Provide the (x, y) coordinate of the cell's center where the given text is located.  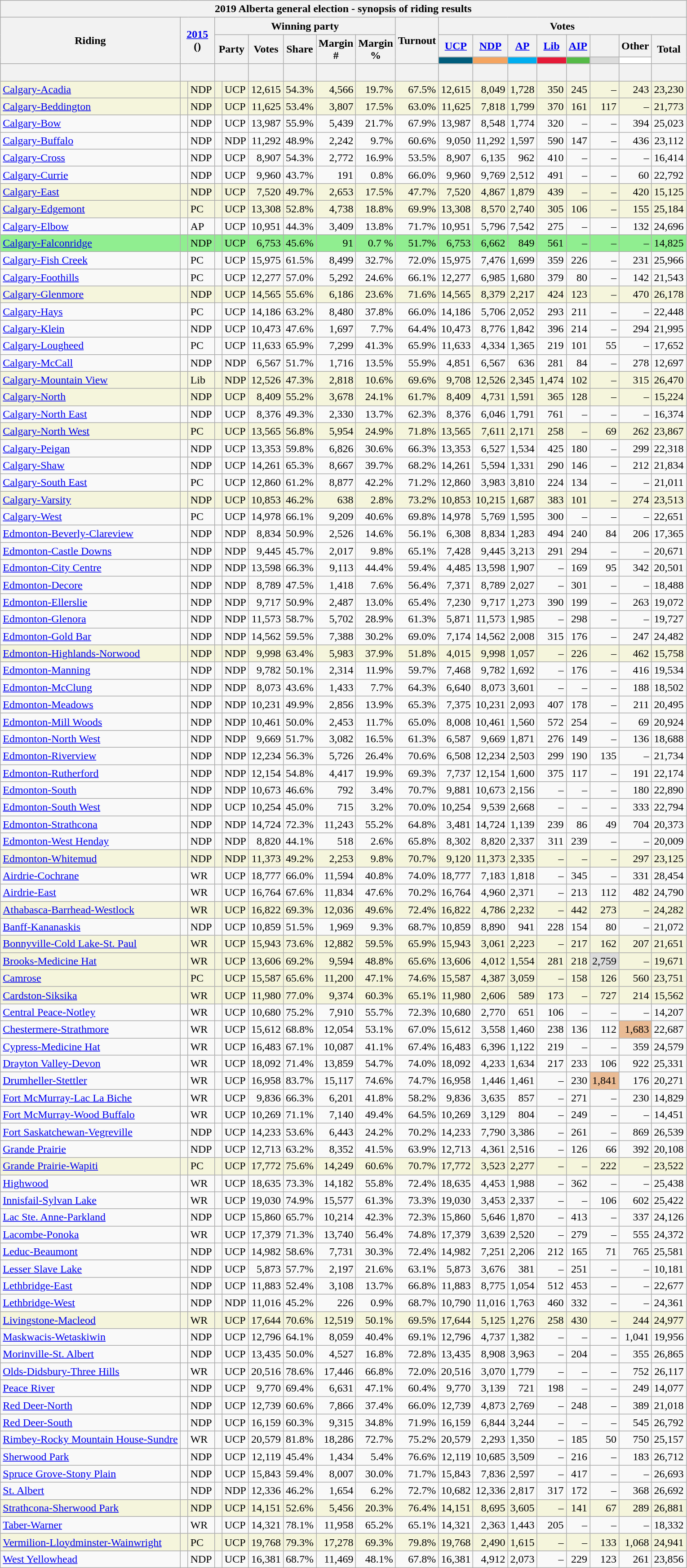
1,634 (522, 1064)
69.8% (417, 517)
3,481 (456, 824)
199 (578, 602)
9,315 (336, 1423)
Red Deer-North (90, 1405)
135 (604, 756)
61.7% (417, 397)
7,371 (456, 585)
3,558 (491, 1029)
5,292 (336, 277)
21.7% (376, 123)
Calgary-Shaw (90, 465)
Edmonton-Glenora (90, 619)
407 (552, 705)
11,469 (336, 1559)
1,597 (522, 141)
74.9% (299, 1200)
2,520 (522, 1234)
23,522 (669, 1166)
333 (635, 807)
9,539 (491, 807)
6,844 (491, 1423)
394 (635, 123)
298 (578, 619)
7,611 (491, 431)
21,834 (669, 465)
58.7% (299, 619)
49.7% (299, 192)
1,331 (522, 465)
67.1% (299, 1047)
9,881 (456, 790)
8,775 (491, 1286)
Airdrie-East (90, 893)
63.1% (417, 1268)
64.3% (417, 687)
169 (578, 568)
Calgary-Lougheed (90, 346)
1,068 (635, 1542)
3,983 (491, 482)
Morinville-St. Albert (90, 1354)
2.8% (376, 500)
22,890 (669, 790)
222 (604, 1166)
15,577 (336, 1200)
9,209 (336, 517)
7,731 (336, 1251)
7,790 (491, 1132)
Calgary-South East (90, 482)
198 (552, 1388)
45.6% (299, 243)
6,508 (456, 756)
7.6% (376, 585)
Spruce Grove-Stony Plain (90, 1474)
Brooks-Medicine Hat (90, 961)
244 (635, 1320)
158 (578, 978)
32.7% (376, 260)
9,113 (336, 568)
Highwood (90, 1183)
74.8% (417, 1234)
69.1% (417, 1337)
Calgary-Beddington (90, 106)
49.6% (376, 910)
43.6% (299, 687)
12,882 (336, 944)
Central Peace-Notley (90, 1012)
2,653 (336, 192)
2,487 (336, 602)
721 (522, 1388)
5,983 (336, 653)
185 (578, 1440)
6,985 (491, 277)
45.2% (299, 1303)
869 (635, 1132)
26,693 (669, 1474)
21.6% (376, 1268)
65.0% (417, 722)
48.1% (376, 1559)
57.7% (299, 1268)
Edmonton-Highlands-Norwood (90, 653)
2,770 (491, 1012)
2,526 (336, 534)
Calgary-Cross (90, 158)
41.3% (376, 346)
Edmonton-Castle Downs (90, 551)
68.2% (417, 465)
73.6% (299, 944)
18,688 (669, 739)
7,230 (456, 602)
64.8% (417, 824)
278 (635, 363)
40.4% (376, 1337)
14,249 (336, 1166)
59.8% (299, 448)
Share (299, 49)
636 (522, 363)
6.2% (376, 1491)
2,759 (604, 961)
17,278 (336, 1542)
67.9% (417, 123)
13,859 (336, 1064)
1,461 (522, 1081)
7,428 (456, 551)
5,646 (491, 1217)
3,386 (522, 1132)
430 (578, 1320)
Bonnyville-Cold Lake-St. Paul (90, 944)
15,117 (336, 1081)
7,542 (522, 226)
2,772 (336, 158)
300 (552, 517)
389 (635, 1405)
23,867 (669, 431)
5,796 (491, 226)
9.7% (376, 141)
5,594 (491, 465)
25,438 (669, 1183)
26,792 (669, 1423)
Calgary-Mountain View (90, 380)
6,308 (456, 534)
132 (635, 226)
602 (635, 1200)
2,490 (491, 1542)
37.4% (376, 1405)
8,302 (456, 841)
1,534 (522, 448)
204 (578, 1354)
183 (635, 1457)
26,692 (669, 1491)
24,126 (669, 1217)
3,639 (491, 1234)
2,217 (522, 295)
20,271 (669, 1081)
1,969 (336, 927)
5,125 (491, 1320)
69.6% (417, 380)
23,230 (669, 89)
7,174 (456, 636)
2,769 (522, 1405)
Edmonton-Riverview (90, 756)
342 (635, 568)
21,018 (669, 1405)
62.3% (417, 414)
22,318 (669, 448)
1,474 (552, 380)
5,726 (336, 756)
154 (578, 927)
462 (635, 653)
Drumheller-Stettler (90, 1081)
Cardston-Siksika (90, 995)
7,836 (491, 1474)
857 (522, 1098)
165 (578, 1251)
26,865 (669, 1354)
4,786 (491, 910)
1,763 (522, 1303)
1,554 (522, 961)
355 (635, 1354)
233 (578, 1064)
47.5% (299, 585)
Banff-Kananaskis (90, 927)
Edmonton-South (90, 790)
54.7% (376, 1064)
22,448 (669, 312)
3,453 (491, 1200)
14.6% (376, 534)
3,409 (336, 226)
11,834 (336, 893)
1,699 (522, 260)
14,077 (669, 1388)
2.6% (376, 841)
2,453 (336, 722)
75.6% (299, 1166)
41.5% (376, 1149)
42.2% (376, 482)
AIP (578, 46)
1,687 (522, 500)
162 (604, 944)
49 (604, 824)
6,662 (491, 243)
7,388 (336, 636)
1,841 (604, 1081)
69.4% (299, 1388)
142 (635, 277)
8,548 (491, 123)
Olds-Didsbury-Three Hills (90, 1371)
4,387 (491, 978)
Other (635, 46)
24.9% (376, 431)
4,738 (336, 209)
379 (552, 277)
1,879 (522, 192)
6,186 (336, 295)
25,023 (669, 123)
271 (578, 1098)
24,790 (669, 893)
69.2% (299, 961)
147 (578, 141)
2,516 (522, 1149)
48.8% (376, 961)
52.8% (299, 209)
5.4% (376, 1457)
12,036 (336, 910)
1,273 (522, 602)
Margin# (336, 49)
3,810 (522, 482)
2,093 (522, 705)
216 (578, 1457)
14,182 (336, 1183)
8,695 (491, 1508)
1,654 (336, 1491)
442 (578, 910)
149 (578, 739)
381 (522, 1268)
715 (336, 807)
638 (336, 500)
6,631 (336, 1388)
26,881 (669, 1508)
24.1% (376, 397)
Lethbridge-West (90, 1303)
Calgary-Foothills (90, 277)
Calgary-Fish Creek (90, 260)
752 (635, 1371)
11,243 (336, 824)
213 (578, 893)
71.3% (299, 1234)
Calgary-Buffalo (90, 141)
8,890 (491, 927)
52.4% (299, 1286)
14,451 (669, 1115)
39.7% (376, 465)
Calgary-Falconridge (90, 243)
518 (336, 841)
1,697 (336, 329)
2,345 (522, 380)
21,072 (669, 927)
1,799 (522, 106)
Calgary-Varsity (90, 500)
188 (635, 687)
3,082 (336, 739)
Calgary-Acadia (90, 89)
22,677 (669, 1286)
Edmonton-Ellerslie (90, 602)
425 (552, 448)
245 (578, 89)
24,482 (669, 636)
15,125 (669, 192)
4,361 (491, 1149)
11.7% (376, 722)
1,595 (522, 517)
15,562 (669, 995)
24,361 (669, 1303)
392 (635, 1149)
18,332 (669, 1525)
28,454 (669, 876)
1,382 (522, 1337)
19,727 (669, 619)
545 (635, 1423)
47.7% (417, 192)
Edmonton-Manning (90, 670)
67.6% (299, 893)
5,954 (336, 431)
2,253 (336, 859)
332 (578, 1303)
3,059 (522, 978)
301 (578, 585)
172 (578, 1491)
362 (578, 1183)
3,963 (522, 1354)
2,223 (522, 944)
Edmonton-Rutherford (90, 773)
49.4% (376, 1115)
3,108 (336, 1286)
2015() (197, 40)
71.1% (299, 1115)
Fort McMurray-Lac La Biche (90, 1098)
40.6% (376, 517)
1,779 (522, 1371)
4,867 (491, 192)
Red Deer-South (90, 1423)
55.7% (376, 1012)
279 (578, 1234)
67.5% (417, 89)
1,122 (522, 1047)
21,011 (669, 482)
290 (552, 465)
56.8% (299, 431)
1,054 (522, 1286)
3,129 (491, 1115)
146 (578, 465)
13.5% (376, 363)
Edmonton-Whitemud (90, 859)
1,591 (522, 397)
16.8% (376, 1354)
Calgary-North (90, 397)
9,120 (456, 859)
Calgary-Bow (90, 123)
17,652 (669, 346)
71.8% (417, 431)
1,365 (522, 346)
65.4% (417, 602)
22,794 (669, 807)
71 (604, 1251)
1,443 (522, 1525)
78.1% (299, 1525)
651 (522, 1012)
305 (552, 209)
6,443 (336, 1132)
67.4% (417, 1047)
45.4% (299, 1457)
13.9% (376, 705)
16.9% (376, 158)
Cypress-Medicine Hat (90, 1047)
Calgary-North West (90, 431)
41.8% (376, 1098)
2,277 (522, 1166)
311 (552, 841)
28.9% (376, 619)
8,776 (491, 329)
2,371 (522, 893)
18.8% (376, 209)
Peace River (90, 1388)
9,708 (456, 380)
15,224 (669, 397)
7,183 (491, 876)
Edmonton-McClung (90, 687)
64.5% (417, 1115)
20,009 (669, 841)
2,242 (336, 141)
Winning party (305, 26)
276 (552, 739)
69.0% (417, 636)
55.6% (299, 295)
24,282 (669, 910)
26.4% (376, 756)
Edmonton-City Centre (90, 568)
370 (552, 106)
3,635 (491, 1098)
43.7% (299, 175)
Calgary-Peigan (90, 448)
Strathcona-Sherwood Park (90, 1508)
19,956 (669, 1337)
962 (522, 158)
25,184 (669, 209)
6,826 (336, 448)
22,792 (669, 175)
1,600 (522, 773)
4,737 (491, 1337)
25,966 (669, 260)
7,476 (491, 260)
2,232 (522, 910)
5,871 (456, 619)
73.2% (417, 500)
8,007 (336, 1474)
16.5% (376, 739)
1,560 (522, 722)
1,716 (336, 363)
Airdrie-Cochrane (90, 876)
3,601 (522, 687)
24,372 (669, 1234)
2,293 (491, 1440)
71.4% (299, 1064)
37.9% (376, 653)
24,977 (669, 1320)
413 (578, 1217)
589 (522, 995)
12,519 (336, 1320)
263 (635, 602)
2,856 (336, 705)
229 (578, 1559)
67.8% (417, 1559)
Margin% (376, 49)
8,570 (491, 209)
26,539 (669, 1132)
765 (635, 1251)
83.7% (299, 1081)
71.6% (417, 295)
30.0% (376, 1474)
417 (578, 1474)
53.6% (299, 1132)
Calgary-West (90, 517)
Turnout (417, 40)
60.4% (417, 1388)
58.2% (417, 1098)
4,960 (491, 893)
8,667 (336, 465)
2,008 (522, 636)
1,791 (522, 414)
14,207 (669, 1012)
2,314 (336, 670)
0.7 % (376, 243)
4,566 (336, 89)
1,276 (522, 1320)
7,737 (456, 773)
2,512 (522, 175)
26,470 (669, 380)
10,214 (336, 1217)
60 (635, 175)
74.7% (417, 1081)
54.8% (299, 773)
16,414 (669, 158)
248 (578, 1405)
4,912 (491, 1559)
8,480 (336, 312)
3,061 (491, 944)
61.2% (299, 482)
Leduc-Beaumont (90, 1251)
22,174 (669, 773)
23,112 (669, 141)
228 (552, 927)
18,286 (336, 1440)
436 (635, 141)
25,581 (669, 1251)
16,374 (669, 414)
14,825 (669, 243)
55.8% (376, 1183)
2,597 (522, 1474)
64.4% (417, 329)
49.3% (299, 414)
Camrose (90, 978)
51.5% (299, 927)
30.6% (376, 448)
572 (552, 722)
46.6% (299, 790)
2,503 (522, 756)
20,495 (669, 705)
262 (635, 431)
7,299 (336, 346)
4,527 (336, 1354)
4,417 (336, 773)
6,587 (456, 739)
13.0% (376, 602)
0.9% (376, 1303)
4,453 (491, 1183)
7,375 (456, 705)
254 (578, 722)
47.3% (299, 380)
1,433 (336, 687)
26,712 (669, 1457)
7,818 (491, 106)
65.8% (417, 841)
561 (552, 243)
9,594 (336, 961)
750 (635, 1440)
247 (635, 636)
17,365 (669, 534)
1,283 (522, 534)
64.1% (299, 1337)
21,773 (669, 106)
Sherwood Park (90, 1457)
482 (635, 893)
Edmonton-Beverly-Clareview (90, 534)
1,985 (522, 619)
3,070 (491, 1371)
10,181 (669, 1268)
11,200 (336, 978)
65.7% (299, 1217)
1,692 (522, 670)
69.5% (417, 1320)
Grande Prairie-Wapiti (90, 1166)
Livingstone-Macleod (90, 1320)
Edmonton-Mill Woods (90, 722)
7,866 (336, 1405)
Calgary-Edgemont (90, 209)
78.6% (299, 1371)
6,396 (491, 1047)
2,073 (522, 1559)
Calgary-Currie (90, 175)
56.1% (417, 534)
Fort Saskatchewan-Vegreville (90, 1132)
12,054 (336, 1029)
555 (635, 1234)
23,513 (669, 500)
79.8% (417, 1542)
207 (635, 944)
68.8% (299, 1029)
77.0% (299, 995)
Edmonton-West Henday (90, 841)
20.3% (376, 1508)
8,877 (336, 482)
24,579 (669, 1047)
3,676 (491, 1268)
24,696 (669, 226)
21,995 (669, 329)
390 (552, 602)
494 (552, 534)
1,615 (522, 1542)
8,008 (456, 722)
30.3% (376, 1251)
275 (552, 226)
10.6% (376, 380)
2,156 (522, 790)
190 (578, 756)
65.2% (376, 1525)
4,012 (491, 961)
922 (635, 1064)
2,818 (336, 380)
West Yellowhead (90, 1559)
792 (336, 790)
289 (635, 1508)
420 (635, 192)
128 (578, 397)
9,769 (491, 175)
6,135 (491, 158)
19,534 (669, 670)
2,817 (522, 1491)
3,244 (522, 1423)
69.9% (417, 209)
5,702 (336, 619)
25,422 (669, 1200)
St. Albert (90, 1491)
26,117 (669, 1371)
Calgary-Klein (90, 329)
15,758 (669, 653)
71.2% (417, 482)
3.2% (376, 807)
2,606 (491, 995)
4,485 (456, 568)
56.3% (299, 756)
Rimbey-Rocky Mountain House-Sundre (90, 1440)
1,774 (522, 123)
2,052 (522, 312)
7,251 (491, 1251)
Grande Prairie (90, 1149)
42.3% (376, 1217)
20,924 (669, 722)
8,379 (491, 295)
76.4% (417, 1508)
63.9% (417, 1149)
297 (635, 859)
1,870 (522, 1217)
331 (635, 876)
460 (552, 1303)
25,157 (669, 1440)
512 (552, 1286)
21,651 (669, 944)
4,334 (491, 346)
91 (336, 243)
25,331 (669, 1064)
Party (231, 49)
1,988 (522, 1183)
37.8% (376, 312)
20,373 (669, 824)
804 (522, 1115)
240 (578, 534)
274 (635, 500)
Drayton Valley-Devon (90, 1064)
53.5% (417, 158)
8,908 (491, 1354)
3,605 (522, 1508)
Taber-Warner (90, 1525)
19,671 (669, 961)
727 (604, 995)
3,509 (522, 1457)
Calgary-North East (90, 414)
4,873 (491, 1405)
161 (578, 106)
59.7% (417, 670)
67 (604, 1508)
63.0% (417, 106)
57.0% (299, 277)
491 (552, 175)
19,072 (669, 602)
383 (552, 500)
6,201 (336, 1098)
470 (635, 295)
849 (522, 243)
368 (635, 1491)
5,456 (336, 1508)
2,017 (336, 551)
Calgary-Hays (90, 312)
49.9% (299, 705)
52.6% (299, 1508)
23,856 (669, 1559)
8,352 (336, 1149)
24.6% (376, 277)
4,233 (491, 1064)
20,501 (669, 568)
Riding (90, 40)
102 (578, 380)
48.9% (299, 141)
18,488 (669, 585)
1,434 (336, 1457)
3.4% (376, 790)
2,363 (491, 1525)
396 (552, 329)
70.0% (417, 807)
134 (578, 482)
Athabasca-Barrhead-Westlock (90, 910)
3,139 (491, 1388)
375 (552, 773)
6,046 (491, 414)
55 (604, 346)
41.1% (376, 1047)
3,523 (491, 1166)
Edmonton-Decore (90, 585)
Total (669, 49)
1,842 (522, 329)
3,807 (336, 106)
5,706 (491, 312)
133 (604, 1542)
9,050 (456, 141)
21,734 (669, 756)
Lac Ste. Anne-Parkland (90, 1217)
350 (552, 89)
293 (552, 312)
7,910 (336, 1012)
13.8% (376, 226)
13,740 (336, 1234)
2,668 (522, 807)
273 (604, 910)
3,213 (522, 551)
24.2% (376, 1132)
1,871 (522, 739)
320 (552, 123)
Edmonton-Gold Bar (90, 636)
Edmonton-South West (90, 807)
23,751 (669, 978)
11,594 (336, 876)
67.0% (417, 1029)
1,907 (522, 568)
71.9% (417, 1423)
2,330 (336, 414)
155 (635, 209)
40.8% (376, 876)
1,057 (522, 653)
345 (578, 876)
45.7% (299, 551)
Lacombe-Ponoka (90, 1234)
24,941 (669, 1542)
53.4% (299, 106)
6,640 (456, 687)
Chestermere-Strathmore (90, 1029)
10,685 (491, 1457)
560 (635, 978)
1,683 (635, 1029)
10,215 (491, 500)
95 (604, 568)
18,502 (669, 687)
Calgary-Glenmore (90, 295)
17,446 (336, 1371)
206 (635, 534)
2,171 (522, 431)
1,446 (491, 1081)
4,851 (456, 363)
10,790 (456, 1303)
1,680 (522, 277)
424 (552, 295)
941 (522, 927)
21,543 (669, 277)
1,139 (522, 824)
5,769 (491, 517)
Edmonton-North West (90, 739)
2,197 (336, 1268)
704 (635, 824)
2,335 (522, 859)
Edmonton-Meadows (90, 705)
44.4% (376, 568)
Fort McMurray-Wood Buffalo (90, 1115)
58.6% (299, 1251)
6,527 (491, 448)
2,740 (522, 209)
20,671 (669, 551)
291 (552, 551)
761 (552, 414)
2,027 (522, 585)
Maskwacis-Wetaskiwin (90, 1337)
9,374 (336, 995)
49.2% (299, 859)
Lesser Slave Lake (90, 1268)
34.8% (376, 1423)
7,468 (456, 670)
Calgary-McCall (90, 363)
173 (552, 995)
1,418 (336, 585)
2019 Alberta general election - synopsis of riding results (343, 9)
45.0% (299, 807)
79.3% (299, 1542)
218 (578, 961)
Edmonton-Strathcona (90, 824)
66 (604, 1149)
Innisfail-Sylvan Lake (90, 1200)
44.3% (299, 226)
1,350 (522, 1440)
26,178 (669, 295)
365 (552, 397)
243 (635, 89)
11.9% (376, 670)
Lethbridge-East (90, 1286)
317 (552, 1491)
251 (578, 1268)
30.2% (376, 636)
416 (635, 670)
337 (635, 1217)
439 (552, 192)
3,678 (336, 397)
22,651 (669, 517)
19.7% (376, 89)
5,439 (336, 123)
205 (552, 1525)
22,687 (669, 1029)
4,731 (491, 397)
1,041 (635, 1337)
2,206 (522, 1251)
53.1% (376, 1029)
8,049 (491, 89)
10,087 (336, 1047)
224 (552, 482)
11,958 (336, 1525)
86 (578, 824)
10,682 (456, 1491)
Calgary-East (90, 192)
81.8% (299, 1440)
7,140 (336, 1115)
14,829 (669, 1098)
23,125 (669, 859)
63.4% (299, 653)
Vermilion-Lloydminster-Wainwright (90, 1542)
76.6% (417, 1457)
4,015 (456, 653)
8,059 (336, 1337)
9.3% (376, 927)
12,697 (669, 363)
61.5% (299, 260)
1,460 (522, 1029)
453 (578, 1286)
0.8% (376, 175)
231 (635, 260)
410 (552, 158)
51.8% (417, 653)
19.9% (376, 773)
44.1% (299, 841)
1,728 (522, 89)
141 (578, 1508)
23.6% (376, 295)
20,108 (669, 1149)
1,818 (522, 876)
8,499 (336, 260)
178 (578, 705)
Calgary-Elbow (90, 226)
50 (604, 1440)
238 (552, 1029)
590 (552, 141)
72.8% (417, 1354)
